Detect which cell encompasses the target text, then output its (x, y) center coordinate. 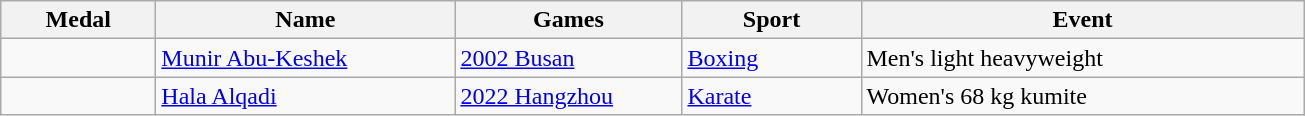
Karate (772, 96)
Hala Alqadi (306, 96)
Boxing (772, 58)
Women's 68 kg kumite (1082, 96)
Games (568, 20)
Munir Abu-Keshek (306, 58)
Name (306, 20)
Medal (78, 20)
Event (1082, 20)
2002 Busan (568, 58)
2022 Hangzhou (568, 96)
Sport (772, 20)
Men's light heavyweight (1082, 58)
